Pinpoint the cell where the given text exists, returning its [x, y] midpoint coordinate. 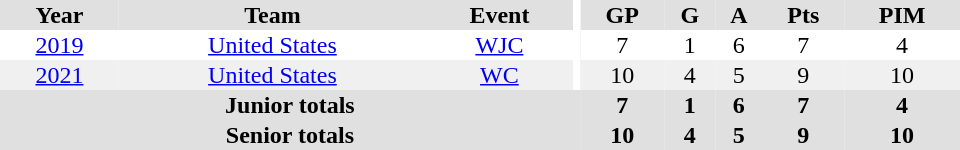
2019 [60, 45]
Year [60, 15]
2021 [60, 75]
Event [500, 15]
PIM [902, 15]
Junior totals [290, 105]
WC [500, 75]
GP [622, 15]
Senior totals [290, 135]
Team [272, 15]
G [690, 15]
WJC [500, 45]
Pts [804, 15]
A [738, 15]
